Provide the (X, Y) coordinate of the cell's center where the given text is located.  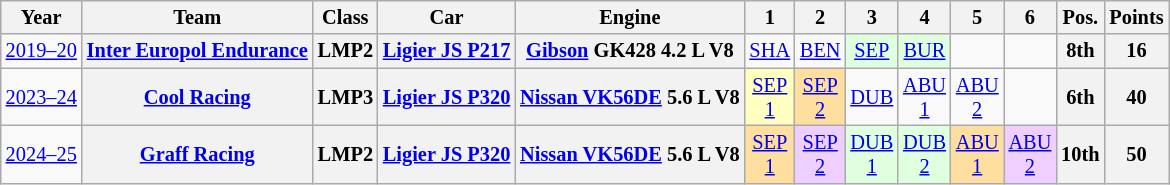
DUB2 (924, 154)
2 (820, 17)
Points (1136, 17)
Ligier JS P217 (446, 51)
LMP3 (346, 97)
Engine (630, 17)
Car (446, 17)
BEN (820, 51)
Graff Racing (198, 154)
Gibson GK428 4.2 L V8 (630, 51)
8th (1080, 51)
Year (42, 17)
Team (198, 17)
Class (346, 17)
10th (1080, 154)
Inter Europol Endurance (198, 51)
2023–24 (42, 97)
2024–25 (42, 154)
6 (1030, 17)
SEP (872, 51)
3 (872, 17)
16 (1136, 51)
6th (1080, 97)
1 (770, 17)
Cool Racing (198, 97)
SHA (770, 51)
Pos. (1080, 17)
4 (924, 17)
2019–20 (42, 51)
DUB (872, 97)
50 (1136, 154)
DUB1 (872, 154)
40 (1136, 97)
BUR (924, 51)
5 (978, 17)
